Output the (x, y) coordinate of the center of the cell containing the given text.  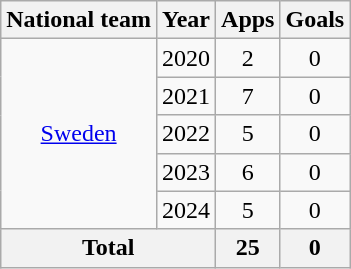
25 (248, 248)
2021 (186, 96)
2023 (186, 172)
Goals (315, 20)
2 (248, 58)
Year (186, 20)
2020 (186, 58)
Sweden (79, 134)
2022 (186, 134)
2024 (186, 210)
6 (248, 172)
Apps (248, 20)
Total (108, 248)
National team (79, 20)
7 (248, 96)
